Output the [x, y] coordinate of the center of the cell containing the given text.  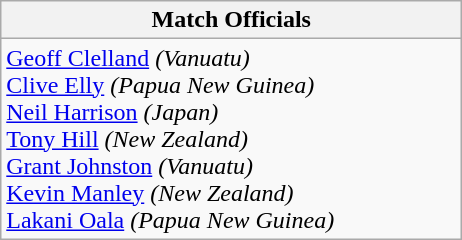
Match Officials [232, 20]
